Provide the (x, y) coordinate of the cell's center where the given text is located.  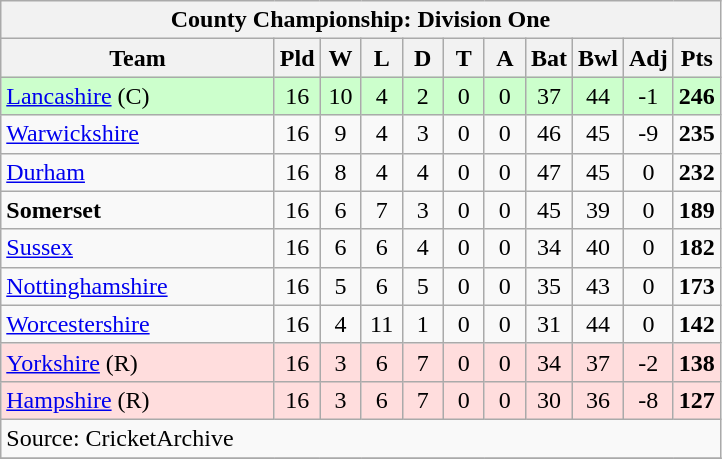
246 (696, 96)
Source: CricketArchive (361, 438)
-2 (649, 362)
L (382, 58)
36 (598, 400)
W (340, 58)
30 (548, 400)
1 (422, 324)
46 (548, 134)
43 (598, 286)
8 (340, 172)
35 (548, 286)
31 (548, 324)
39 (598, 210)
182 (696, 248)
10 (340, 96)
232 (696, 172)
47 (548, 172)
Team (138, 58)
Pts (696, 58)
Nottinghamshire (138, 286)
Sussex (138, 248)
Bwl (598, 58)
127 (696, 400)
A (504, 58)
Bat (548, 58)
Durham (138, 172)
142 (696, 324)
-8 (649, 400)
Hampshire (R) (138, 400)
2 (422, 96)
Somerset (138, 210)
Adj (649, 58)
40 (598, 248)
189 (696, 210)
Worcestershire (138, 324)
-1 (649, 96)
D (422, 58)
Pld (297, 58)
Warwickshire (138, 134)
Yorkshire (R) (138, 362)
T (464, 58)
-9 (649, 134)
235 (696, 134)
County Championship: Division One (361, 20)
173 (696, 286)
9 (340, 134)
Lancashire (C) (138, 96)
138 (696, 362)
11 (382, 324)
